Extract the [X, Y] coordinate from the center of the cell holding the provided text.  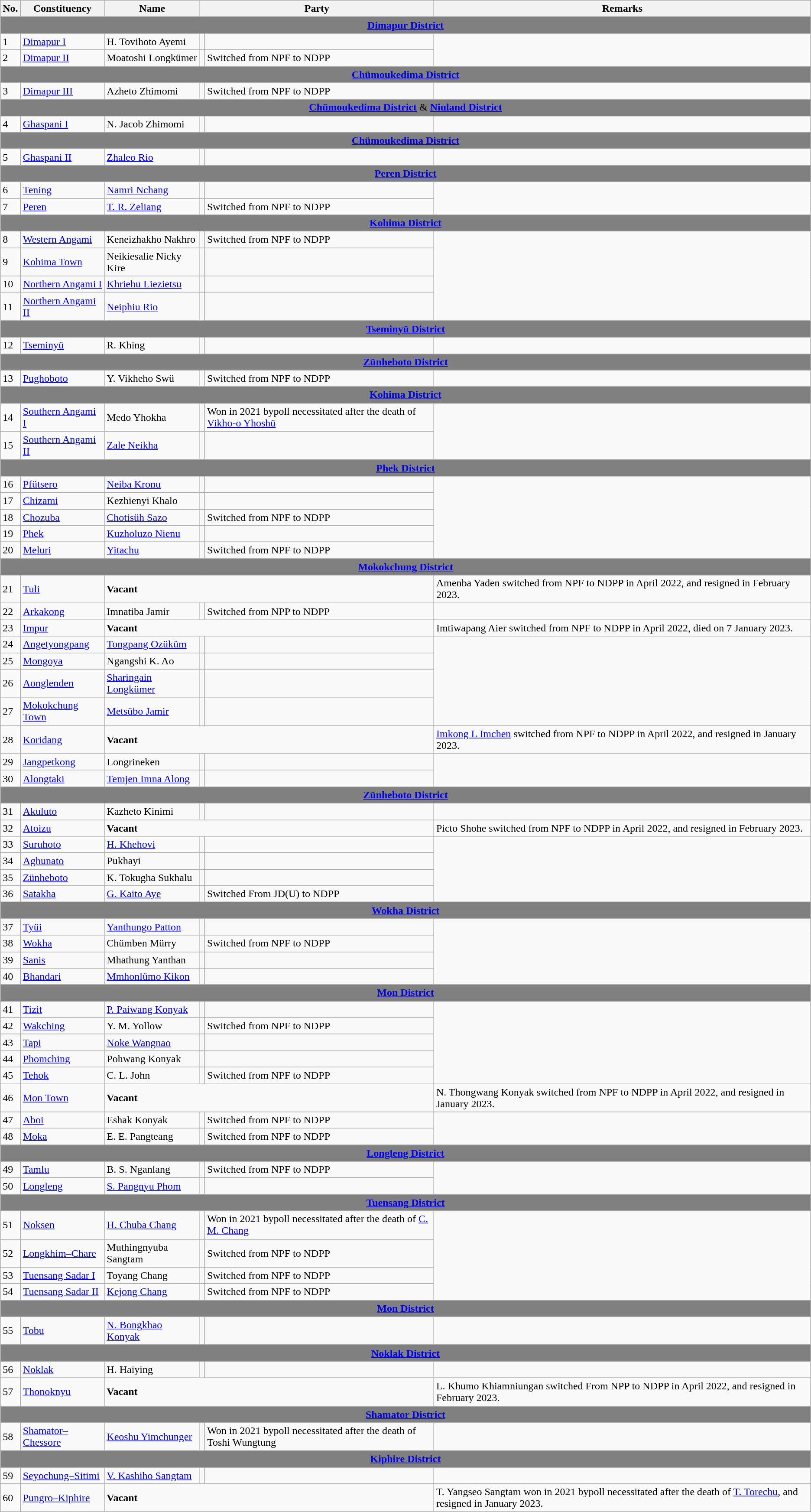
27 [10, 712]
Seyochung–Sitimi [62, 1476]
Yitachu [152, 550]
Tizit [62, 1009]
Noksen [62, 1225]
Won in 2021 bypoll necessitated after the death of Toshi Wungtung [319, 1437]
Eshak Konyak [152, 1120]
Noklak [62, 1369]
Pfütsero [62, 484]
24 [10, 644]
Noklak District [405, 1353]
2 [10, 58]
Khriehu Liezietsu [152, 284]
Y. Vikheho Swü [152, 378]
26 [10, 683]
Ghaspani II [62, 157]
18 [10, 517]
47 [10, 1120]
Jangpetkong [62, 762]
Tuli [62, 589]
35 [10, 878]
Won in 2021 bypoll necessitated after the death of Vikho-o Yhoshü [319, 417]
40 [10, 976]
Mokokchung Town [62, 712]
Impur [62, 628]
14 [10, 417]
P. Paiwang Konyak [152, 1009]
Picto Shohe switched from NPF to NDPP in April 2022, and resigned in February 2023. [622, 828]
Tseminyü [62, 345]
12 [10, 345]
Name [152, 9]
Toyang Chang [152, 1275]
Switched From JD(U) to NDPP [319, 894]
55 [10, 1330]
11 [10, 307]
6 [10, 190]
Western Angami [62, 240]
Wakching [62, 1026]
Phek [62, 534]
Noke Wangnao [152, 1042]
R. Khing [152, 345]
Tseminyü District [405, 329]
Ngangshi K. Ao [152, 661]
Chotisüh Sazo [152, 517]
Peren District [405, 173]
23 [10, 628]
Pukhayi [152, 861]
21 [10, 589]
Pughoboto [62, 378]
Dimapur I [62, 42]
Temjen Imna Along [152, 778]
T. Yangseo Sangtam won in 2021 bypoll necessitated after the death of T. Torechu, and resigned in January 2023. [622, 1498]
N. Thongwang Konyak switched from NPF to NDPP in April 2022, and resigned in January 2023. [622, 1097]
30 [10, 778]
H. Haiying [152, 1369]
52 [10, 1253]
H. Khehovi [152, 845]
B. S. Nganlang [152, 1170]
H. Tovihoto Ayemi [152, 42]
Medo Yhokha [152, 417]
Wokha District [405, 910]
Longkhim–Chare [62, 1253]
Sanis [62, 960]
S. Pangnyu Phom [152, 1186]
51 [10, 1225]
Bhandari [62, 976]
Metsübo Jamir [152, 712]
50 [10, 1186]
Neiphiu Rio [152, 307]
Peren [62, 207]
Kiphire District [405, 1459]
N. Jacob Zhimomi [152, 124]
Suruhoto [62, 845]
Mongoya [62, 661]
15 [10, 445]
Dimapur District [405, 25]
Atoizu [62, 828]
Koridang [62, 739]
16 [10, 484]
29 [10, 762]
Namri Nchang [152, 190]
Northern Angami II [62, 307]
H. Chuba Chang [152, 1225]
Meluri [62, 550]
Sharingain Longkümer [152, 683]
7 [10, 207]
Ghaspani I [62, 124]
Mmhonlümo Kikon [152, 976]
Southern Angami II [62, 445]
Kejong Chang [152, 1292]
Tuensang Sadar I [62, 1275]
Alongtaki [62, 778]
Longrineken [152, 762]
Chozuba [62, 517]
38 [10, 943]
Kuzholuzo Nienu [152, 534]
L. Khumo Khiamniungan switched From NPP to NDPP in April 2022, and resigned in February 2023. [622, 1392]
Angetyongpang [62, 644]
Imtiwapang Aier switched from NPF to NDPP in April 2022, died on 7 January 2023. [622, 628]
25 [10, 661]
9 [10, 262]
Tongpang Ozüküm [152, 644]
Neiba Kronu [152, 484]
48 [10, 1137]
Longleng [62, 1186]
34 [10, 861]
Phek District [405, 468]
Keneizhakho Nakhro [152, 240]
Constituency [62, 9]
Kezhienyi Khalo [152, 501]
Switched from NPP to NDPP [319, 611]
Azheto Zhimomi [152, 91]
10 [10, 284]
Aonglenden [62, 683]
Thonoknyu [62, 1392]
Tyüi [62, 927]
59 [10, 1476]
Aboi [62, 1120]
Party [317, 9]
Pohwang Konyak [152, 1059]
42 [10, 1026]
46 [10, 1097]
Shamator–Chessore [62, 1437]
Chümben Mürry [152, 943]
13 [10, 378]
V. Kashiho Sangtam [152, 1476]
K. Tokugha Sukhalu [152, 878]
Tapi [62, 1042]
57 [10, 1392]
41 [10, 1009]
Tobu [62, 1330]
Satakha [62, 894]
Tehok [62, 1075]
Y. M. Yollow [152, 1026]
Longleng District [405, 1153]
Remarks [622, 9]
Moatoshi Longkümer [152, 58]
Tening [62, 190]
4 [10, 124]
19 [10, 534]
43 [10, 1042]
5 [10, 157]
Dimapur II [62, 58]
3 [10, 91]
Imnatiba Jamir [152, 611]
Northern Angami I [62, 284]
Amenba Yaden switched from NPF to NDPP in April 2022, and resigned in February 2023. [622, 589]
33 [10, 845]
Akuluto [62, 811]
Aghunato [62, 861]
Kohima Town [62, 262]
Moka [62, 1137]
Won in 2021 bypoll necessitated after the death of C. M. Chang [319, 1225]
36 [10, 894]
39 [10, 960]
Shamator District [405, 1414]
Tamlu [62, 1170]
8 [10, 240]
Phomching [62, 1059]
32 [10, 828]
Muthingnyuba Sangtam [152, 1253]
Neikiesalie Nicky Kire [152, 262]
54 [10, 1292]
60 [10, 1498]
G. Kaito Aye [152, 894]
44 [10, 1059]
58 [10, 1437]
No. [10, 9]
Dimapur III [62, 91]
Zale Neikha [152, 445]
Mhathung Yanthan [152, 960]
53 [10, 1275]
N. Bongkhao Konyak [152, 1330]
C. L. John [152, 1075]
56 [10, 1369]
1 [10, 42]
Chizami [62, 501]
49 [10, 1170]
45 [10, 1075]
E. E. Pangteang [152, 1137]
Tuensang District [405, 1203]
Southern Angami I [62, 417]
Zünheboto [62, 878]
Yanthungo Patton [152, 927]
22 [10, 611]
37 [10, 927]
Chümoukedima District & Niuland District [405, 107]
Tuensang Sadar II [62, 1292]
31 [10, 811]
Arkakong [62, 611]
Pungro–Kiphire [62, 1498]
Mon Town [62, 1097]
28 [10, 739]
Kazheto Kinimi [152, 811]
Zhaleo Rio [152, 157]
Keoshu Yimchunger [152, 1437]
Imkong L Imchen switched from NPF to NDPP in April 2022, and resigned in January 2023. [622, 739]
17 [10, 501]
T. R. Zeliang [152, 207]
Wokha [62, 943]
Mokokchung District [405, 567]
20 [10, 550]
